For the text-containing cell, return its midpoint in (x, y) coordinate format. 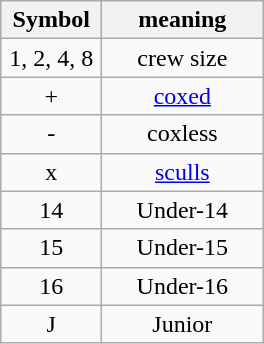
Symbol (52, 20)
+ (52, 96)
15 (52, 248)
coxed (182, 96)
Under-14 (182, 210)
Junior (182, 324)
sculls (182, 172)
Under-16 (182, 286)
Under-15 (182, 248)
16 (52, 286)
meaning (182, 20)
14 (52, 210)
crew size (182, 58)
1, 2, 4, 8 (52, 58)
x (52, 172)
coxless (182, 134)
- (52, 134)
J (52, 324)
